Determine the [X, Y] coordinate at the center of the cell enclosing the given text.  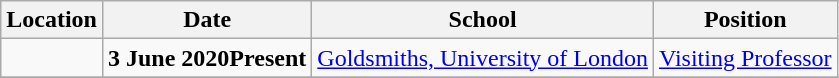
Date [206, 20]
Goldsmiths, University of London [483, 58]
School [483, 20]
Visiting Professor [745, 58]
Position [745, 20]
Location [52, 20]
3 June 2020Present [206, 58]
